Pinpoint the cell where the given text exists, returning its (x, y) midpoint coordinate. 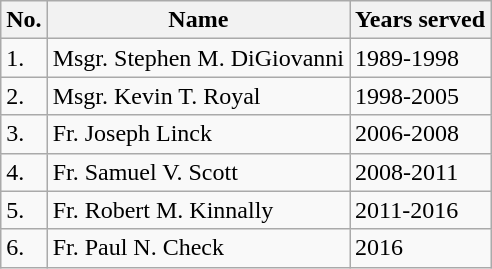
Fr. Joseph Linck (198, 134)
1989-1998 (420, 58)
Fr. Samuel V. Scott (198, 172)
Name (198, 20)
1998-2005 (420, 96)
Msgr. Kevin T. Royal (198, 96)
1. (24, 58)
3. (24, 134)
2. (24, 96)
6. (24, 248)
Msgr. Stephen M. DiGiovanni (198, 58)
4. (24, 172)
Fr. Robert M. Kinnally (198, 210)
Fr. Paul N. Check (198, 248)
2011-2016 (420, 210)
2006-2008 (420, 134)
Years served (420, 20)
5. (24, 210)
2016 (420, 248)
No. (24, 20)
2008-2011 (420, 172)
